Scan for the cell matching the given text and deliver its (X, Y) coordinate at center. 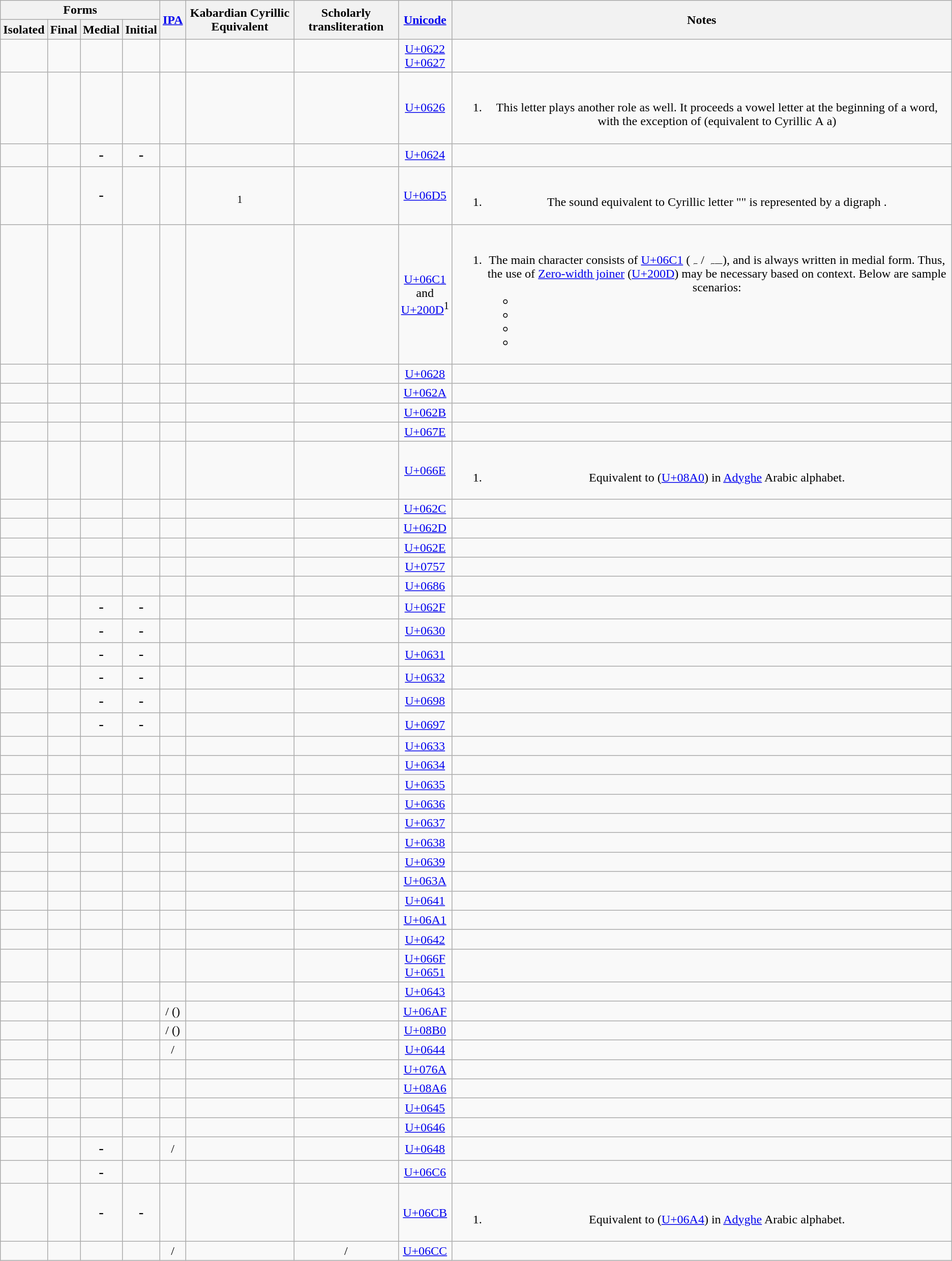
U+0644 (425, 1050)
U+0624 (425, 155)
U+0628 (425, 374)
U+062B (425, 412)
U+0641 (425, 900)
U+0686 (425, 586)
U+0643 (425, 992)
U+0630 (425, 631)
U+06A1 (425, 920)
Medial (102, 29)
U+0646 (425, 1127)
Forms (80, 10)
U+0697 (425, 725)
U+063A (425, 881)
IPA (173, 20)
U+062D (425, 528)
U+0634 (425, 765)
U+0645 (425, 1108)
Kabardian Cyrillic Equivalent (240, 20)
U+0639 (425, 862)
U+06C6 (425, 1172)
1 (240, 195)
U+062F (425, 608)
U+0637 (425, 823)
U+067E (425, 432)
U+062A (425, 393)
Scholarly transliteration (346, 20)
U+0698 (425, 701)
Isolated (24, 29)
Unicode (425, 20)
U+06D5 (425, 195)
Equivalent to (U+08A0) in Adyghe Arabic alphabet. (702, 470)
U+08A6 (425, 1089)
U+062C (425, 508)
U+076A (425, 1069)
U+0636 (425, 804)
Equivalent to (U+06A4) in Adyghe Arabic alphabet. (702, 1212)
U+06CC (425, 1251)
U+06AF (425, 1011)
U+0642 (425, 939)
U+0638 (425, 843)
The sound equivalent to Cyrillic letter "" is represented by a digraph . (702, 195)
U+08B0 (425, 1031)
U+0635 (425, 785)
Initial (141, 29)
U+0632 (425, 678)
U+062E (425, 548)
U+06C1andU+200D1 (425, 294)
U+0633 (425, 746)
U+0648 (425, 1149)
U+0622U+0627 (425, 56)
U+06CB (425, 1212)
U+0631 (425, 654)
U+066F U+0651 (425, 965)
Final (64, 29)
Notes (702, 20)
This letter plays another role as well. It proceeds a vowel letter at the beginning of a word, with the exception of (equivalent to Cyrillic А а) (702, 108)
U+0757 (425, 567)
U+066E (425, 470)
U+0626 (425, 108)
